For the text-containing cell, return its midpoint in (x, y) coordinate format. 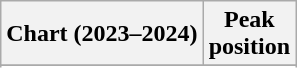
Chart (2023–2024) (102, 34)
Peakposition (249, 34)
